Output the (x, y) coordinate of the center of the cell containing the given text.  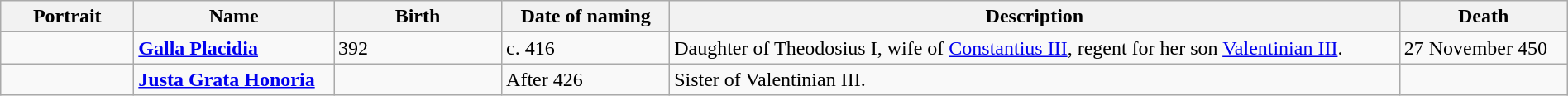
Description (1035, 17)
Death (1484, 17)
After 426 (586, 79)
Sister of Valentinian III. (1035, 79)
Justa Grata Honoria (234, 79)
c. 416 (586, 48)
Name (234, 17)
27 November 450 (1484, 48)
392 (418, 48)
Date of naming (586, 17)
Birth (418, 17)
Galla Placidia (234, 48)
Daughter of Theodosius I, wife of Constantius III, regent for her son Valentinian III. (1035, 48)
Portrait (68, 17)
